Provide the (x, y) coordinate of the cell's center where the given text is located.  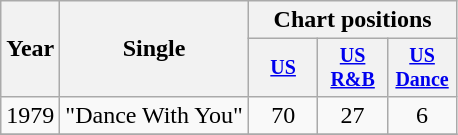
USR&B (352, 68)
Year (30, 49)
27 (352, 115)
"Dance With You" (154, 115)
US (282, 68)
70 (282, 115)
USDance (422, 68)
6 (422, 115)
1979 (30, 115)
Single (154, 49)
Chart positions (352, 20)
